Find where the given text appears and provide that cell's center as [X, Y] coordinate. 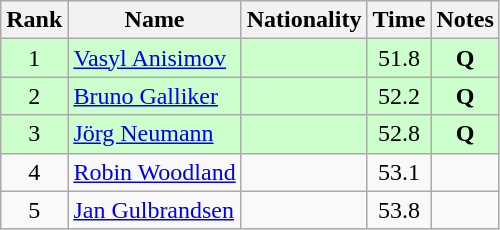
2 [34, 96]
3 [34, 134]
52.8 [399, 134]
4 [34, 172]
53.8 [399, 210]
1 [34, 58]
52.2 [399, 96]
Jan Gulbrandsen [154, 210]
Rank [34, 20]
51.8 [399, 58]
Vasyl Anisimov [154, 58]
Robin Woodland [154, 172]
Time [399, 20]
Notes [465, 20]
Jörg Neumann [154, 134]
Nationality [304, 20]
53.1 [399, 172]
5 [34, 210]
Bruno Galliker [154, 96]
Name [154, 20]
